Pinpoint the cell where the given text exists, returning its (X, Y) midpoint coordinate. 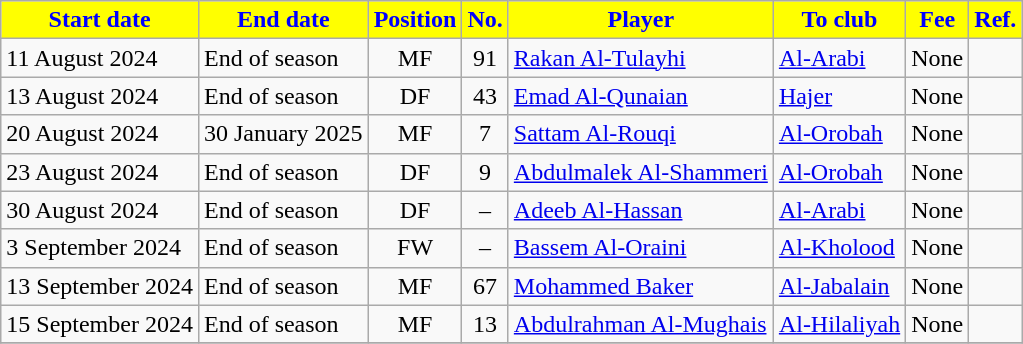
30 January 2025 (283, 134)
15 September 2024 (100, 324)
Al-Jabalain (839, 286)
Al-Hilaliyah (839, 324)
No. (485, 20)
67 (485, 286)
Fee (938, 20)
3 September 2024 (100, 248)
Start date (100, 20)
23 August 2024 (100, 172)
To club (839, 20)
Mohammed Baker (640, 286)
Bassem Al-Oraini (640, 248)
Emad Al-Qunaian (640, 96)
FW (415, 248)
13 August 2024 (100, 96)
Abdulmalek Al-Shammeri (640, 172)
9 (485, 172)
91 (485, 58)
7 (485, 134)
11 August 2024 (100, 58)
Rakan Al-Tulayhi (640, 58)
End date (283, 20)
Player (640, 20)
30 August 2024 (100, 210)
Al-Kholood (839, 248)
20 August 2024 (100, 134)
Position (415, 20)
Adeeb Al-Hassan (640, 210)
Ref. (996, 20)
43 (485, 96)
Hajer (839, 96)
13 September 2024 (100, 286)
Abdulrahman Al-Mughais (640, 324)
Sattam Al-Rouqi (640, 134)
13 (485, 324)
